Capture the cell that displays the provided text and extract its (x, y) central coordinate. 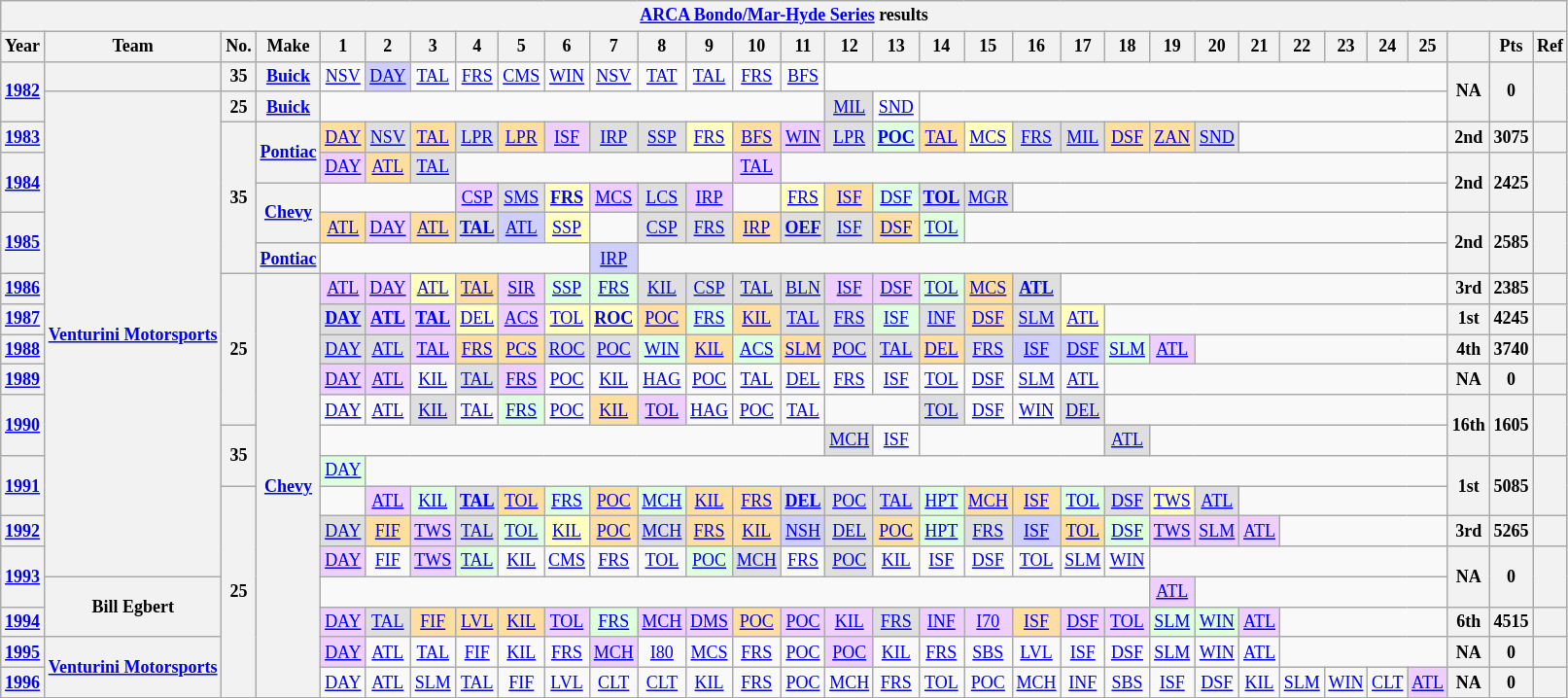
11 (803, 47)
1991 (23, 485)
4245 (1511, 319)
SIR (521, 288)
1982 (23, 91)
Pts (1511, 47)
Bill Egbert (132, 607)
16th (1468, 425)
8 (662, 47)
1992 (23, 531)
4 (477, 47)
5085 (1511, 485)
I70 (989, 622)
PCS (521, 350)
2585 (1511, 243)
3075 (1511, 136)
6th (1468, 622)
13 (896, 47)
DMS (710, 622)
21 (1260, 47)
I80 (662, 651)
20 (1217, 47)
4515 (1511, 622)
SMS (521, 198)
NSH (803, 531)
1985 (23, 243)
5 (521, 47)
No. (239, 47)
1989 (23, 379)
24 (1388, 47)
16 (1036, 47)
BLN (803, 288)
6 (568, 47)
9 (710, 47)
10 (756, 47)
1995 (23, 651)
15 (989, 47)
OEF (803, 227)
17 (1083, 47)
1986 (23, 288)
MGR (989, 198)
14 (941, 47)
7 (613, 47)
4th (1468, 350)
23 (1345, 47)
Team (132, 47)
1988 (23, 350)
1994 (23, 622)
TAT (662, 76)
12 (850, 47)
18 (1128, 47)
Ref (1551, 47)
5265 (1511, 531)
1996 (23, 682)
2385 (1511, 288)
1605 (1511, 425)
ZAN (1172, 136)
22 (1302, 47)
2 (388, 47)
1983 (23, 136)
1990 (23, 425)
Year (23, 47)
1987 (23, 319)
1993 (23, 576)
19 (1172, 47)
3740 (1511, 350)
2425 (1511, 183)
ARCA Bondo/Mar-Hyde Series results (784, 16)
Make (288, 47)
1984 (23, 183)
1 (343, 47)
LCS (662, 198)
3 (434, 47)
